From the cell containing the given text, extract its center point as (x, y) coordinate. 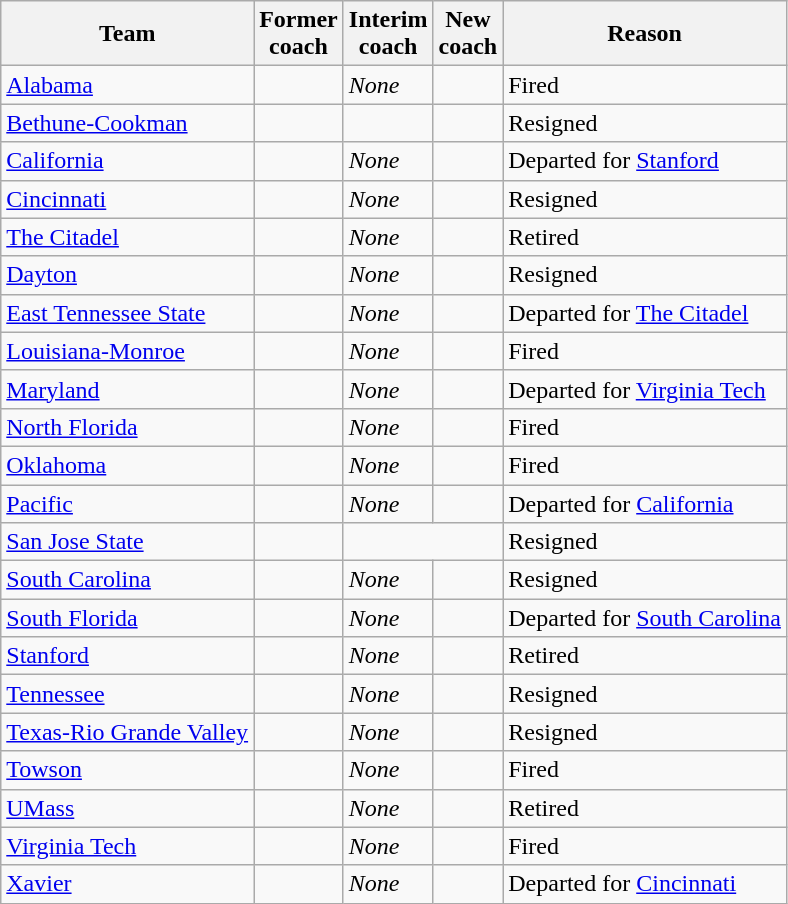
Bethune-Cookman (128, 123)
Newcoach (468, 34)
Tennessee (128, 694)
Virginia Tech (128, 846)
South Carolina (128, 580)
Team (128, 34)
Towson (128, 770)
Maryland (128, 389)
Dayton (128, 275)
Texas-Rio Grande Valley (128, 732)
UMass (128, 808)
Departed for The Citadel (645, 313)
Formercoach (299, 34)
Louisiana-Monroe (128, 351)
The Citadel (128, 237)
Xavier (128, 884)
Departed for California (645, 503)
Departed for Virginia Tech (645, 389)
Alabama (128, 85)
Oklahoma (128, 465)
East Tennessee State (128, 313)
Cincinnati (128, 199)
Departed for South Carolina (645, 618)
North Florida (128, 427)
Pacific (128, 503)
Departed for Stanford (645, 161)
California (128, 161)
Stanford (128, 656)
Departed for Cincinnati (645, 884)
San Jose State (128, 542)
South Florida (128, 618)
Interimcoach (388, 34)
Reason (645, 34)
